Return the [x, y] coordinate for the center point of the cell that contains the specified text.  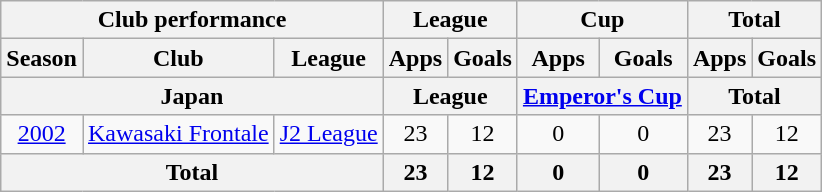
Club [178, 58]
2002 [42, 134]
Club performance [192, 20]
Japan [192, 96]
Season [42, 58]
J2 League [328, 134]
Kawasaki Frontale [178, 134]
Emperor's Cup [602, 96]
Cup [602, 20]
